Search for the cell housing the specified text and yield its [X, Y] center coordinate. 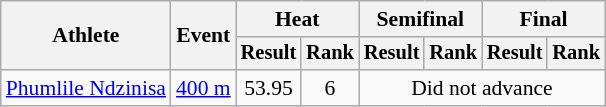
Final [544, 19]
Heat [298, 19]
Event [204, 36]
53.95 [269, 88]
6 [330, 88]
Semifinal [420, 19]
400 m [204, 88]
Did not advance [482, 88]
Athlete [86, 36]
Phumlile Ndzinisa [86, 88]
